Output the (X, Y) coordinate of the center of the cell containing the given text.  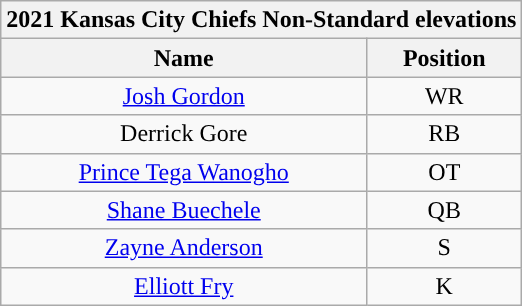
2021 Kansas City Chiefs Non-Standard elevations (262, 20)
Elliott Fry (184, 286)
K (444, 286)
Zayne Anderson (184, 248)
QB (444, 210)
Name (184, 58)
S (444, 248)
Shane Buechele (184, 210)
Prince Tega Wanogho (184, 172)
WR (444, 96)
Josh Gordon (184, 96)
Derrick Gore (184, 134)
OT (444, 172)
Position (444, 58)
RB (444, 134)
